Return (x, y) of the center of cell containing provided text 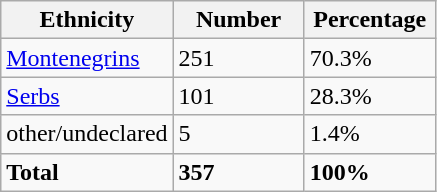
other/undeclared (87, 134)
Ethnicity (87, 20)
101 (238, 96)
70.3% (370, 58)
Total (87, 172)
1.4% (370, 134)
Number (238, 20)
251 (238, 58)
Percentage (370, 20)
28.3% (370, 96)
100% (370, 172)
5 (238, 134)
Montenegrins (87, 58)
Serbs (87, 96)
357 (238, 172)
